Scan for the cell matching the given text and deliver its (X, Y) coordinate at center. 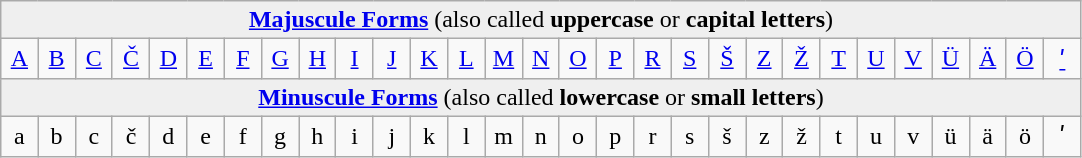
e (206, 136)
t (838, 136)
K (428, 59)
Ö (1024, 59)
C (94, 59)
o (578, 136)
L (466, 59)
J (392, 59)
I (354, 59)
Z (764, 59)
A (20, 59)
V (914, 59)
b (56, 136)
m (504, 136)
ä (988, 136)
i (354, 136)
p (616, 136)
š (726, 136)
č (130, 136)
ü (950, 136)
f (242, 136)
M (504, 59)
n (540, 136)
j (392, 136)
d (168, 136)
D (168, 59)
r (652, 136)
l (466, 136)
S (690, 59)
G (280, 59)
ž (802, 136)
E (206, 59)
u (876, 136)
h (318, 136)
O (578, 59)
s (690, 136)
k (428, 136)
v (914, 136)
F (242, 59)
Š (726, 59)
N (540, 59)
Ü (950, 59)
P (616, 59)
Č (130, 59)
a (20, 136)
Majuscule Forms (also called uppercase or capital letters) (541, 20)
H (318, 59)
Minuscule Forms (also called lowercase or small letters) (541, 97)
R (652, 59)
B (56, 59)
U (876, 59)
ö (1024, 136)
Ž (802, 59)
T (838, 59)
c (94, 136)
g (280, 136)
z (764, 136)
Ä (988, 59)
